Pinpoint the cell where the given text exists, returning its (x, y) midpoint coordinate. 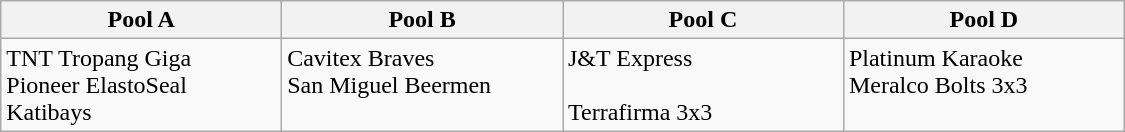
Pool C (702, 20)
Pool D (984, 20)
Platinum Karaoke Meralco Bolts 3x3 (984, 85)
Pool A (142, 20)
TNT Tropang Giga Pioneer ElastoSeal Katibays (142, 85)
Cavitex Braves San Miguel Beermen (422, 85)
Pool B (422, 20)
J&T Express Terrafirma 3x3 (702, 85)
